Return [X, Y] of the center of cell containing provided text 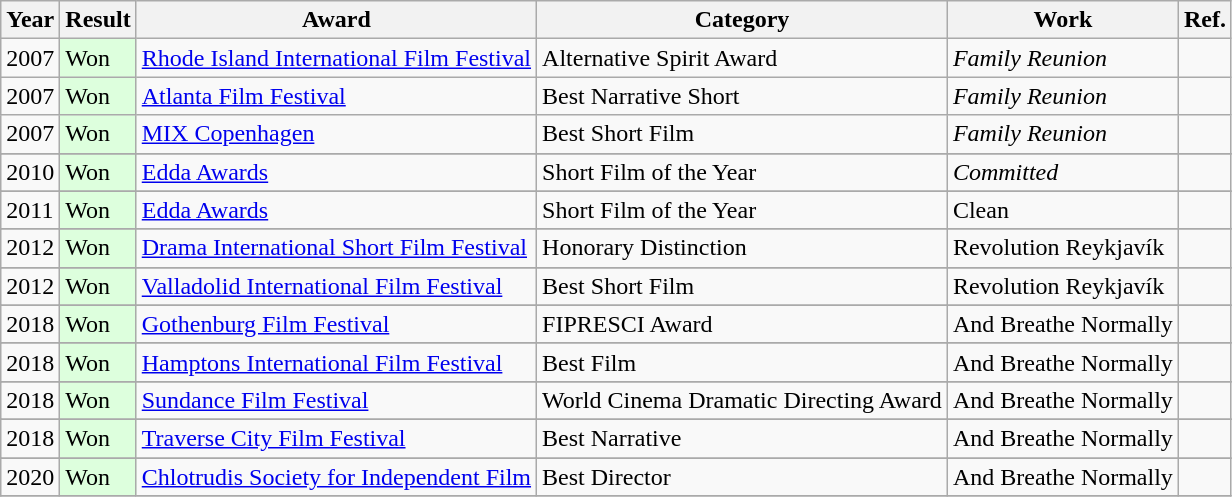
Honorary Distinction [742, 248]
MIX Copenhagen [336, 134]
Traverse City Film Festival [336, 438]
Chlotrudis Society for Independent Film [336, 477]
Best Narrative Short [742, 96]
Atlanta Film Festival [336, 96]
Hamptons International Film Festival [336, 362]
2011 [30, 210]
Sundance Film Festival [336, 400]
2010 [30, 172]
Category [742, 20]
Result [98, 20]
2020 [30, 477]
Gothenburg Film Festival [336, 324]
Clean [1062, 210]
Drama International Short Film Festival [336, 248]
Alternative Spirit Award [742, 58]
Rhode Island International Film Festival [336, 58]
Best Film [742, 362]
Ref. [1204, 20]
Year [30, 20]
Best Narrative [742, 438]
Committed [1062, 172]
Best Director [742, 477]
Valladolid International Film Festival [336, 286]
Award [336, 20]
World Cinema Dramatic Directing Award [742, 400]
FIPRESCI Award [742, 324]
Work [1062, 20]
